Find where the given text appears and provide that cell's center as (X, Y) coordinate. 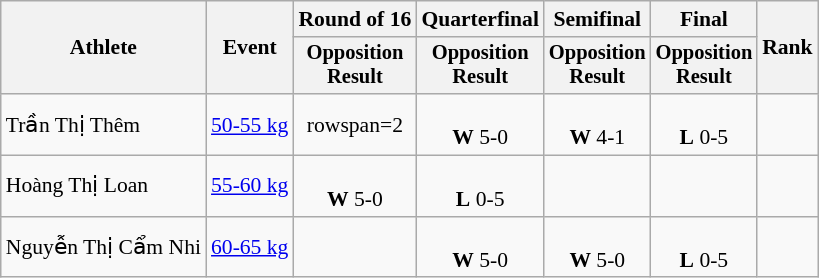
rowspan=2 (354, 124)
Trần Thị Thêm (104, 124)
Semifinal (598, 19)
Event (250, 48)
Quarterfinal (480, 19)
Hoàng Thị Loan (104, 186)
Athlete (104, 48)
Final (704, 19)
60-65 kg (250, 248)
W 4-1 (598, 124)
Nguyễn Thị Cẩm Nhi (104, 248)
55-60 kg (250, 186)
Rank (788, 48)
Round of 16 (354, 19)
50-55 kg (250, 124)
